Provide the [X, Y] coordinate of the cell's center where the given text is located.  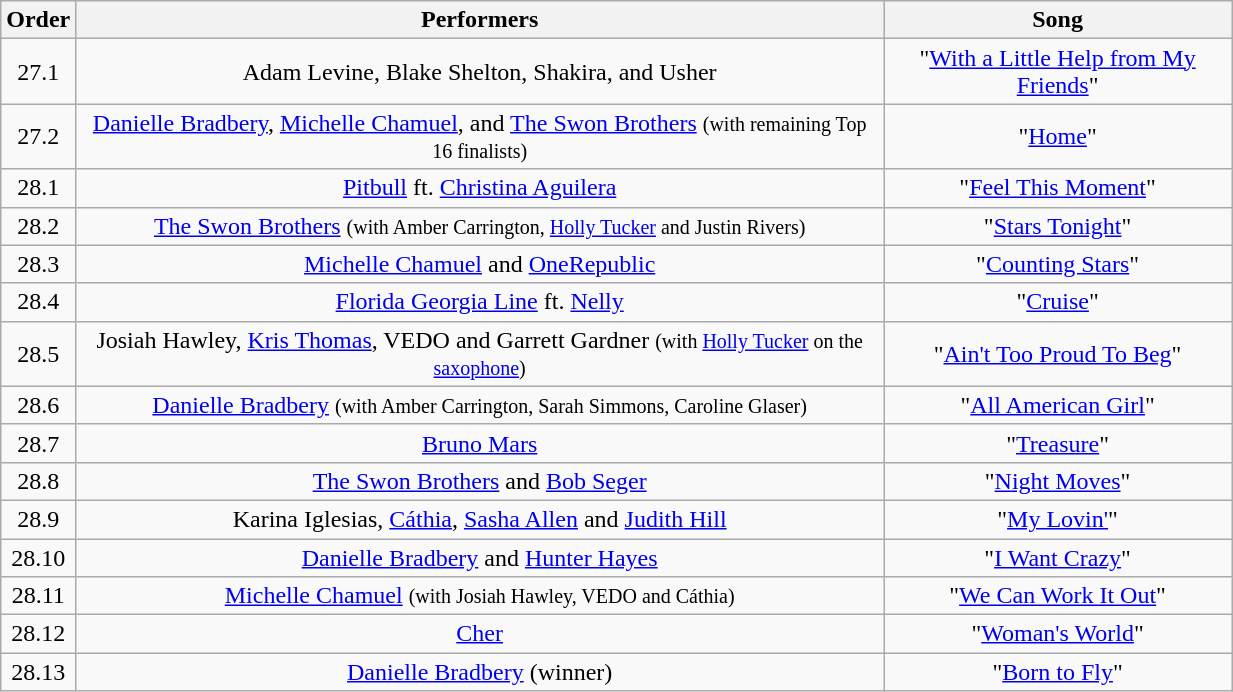
Pitbull ft. Christina Aguilera [480, 188]
The Swon Brothers (with Amber Carrington, Holly Tucker and Justin Rivers) [480, 226]
The Swon Brothers and Bob Seger [480, 481]
28.8 [38, 481]
28.5 [38, 354]
"Counting Stars" [1058, 264]
28.4 [38, 302]
28.3 [38, 264]
"All American Girl" [1058, 405]
Danielle Bradbery (with Amber Carrington, Sarah Simmons, Caroline Glaser) [480, 405]
Order [38, 20]
Bruno Mars [480, 443]
28.13 [38, 672]
"Night Moves" [1058, 481]
"Treasure" [1058, 443]
Danielle Bradbery, Michelle Chamuel, and The Swon Brothers (with remaining Top 16 finalists) [480, 136]
27.2 [38, 136]
"My Lovin'" [1058, 519]
"Woman's World" [1058, 634]
28.9 [38, 519]
"Ain't Too Proud To Beg" [1058, 354]
Karina Iglesias, Cáthia, Sasha Allen and Judith Hill [480, 519]
28.6 [38, 405]
Cher [480, 634]
"Born to Fly" [1058, 672]
28.10 [38, 557]
"Feel This Moment" [1058, 188]
28.2 [38, 226]
28.7 [38, 443]
"Cruise" [1058, 302]
"Home" [1058, 136]
"With a Little Help from My Friends" [1058, 72]
Adam Levine, Blake Shelton, Shakira, and Usher [480, 72]
Danielle Bradbery and Hunter Hayes [480, 557]
Michelle Chamuel (with Josiah Hawley, VEDO and Cáthia) [480, 596]
27.1 [38, 72]
Florida Georgia Line ft. Nelly [480, 302]
Michelle Chamuel and OneRepublic [480, 264]
Josiah Hawley, Kris Thomas, VEDO and Garrett Gardner (with Holly Tucker on the saxophone) [480, 354]
28.11 [38, 596]
Danielle Bradbery (winner) [480, 672]
28.1 [38, 188]
"I Want Crazy" [1058, 557]
28.12 [38, 634]
"We Can Work It Out" [1058, 596]
"Stars Tonight" [1058, 226]
Performers [480, 20]
Song [1058, 20]
